Return (x, y) of the center of cell containing provided text 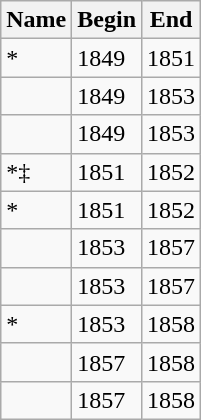
End (172, 20)
Begin (107, 20)
Name (36, 20)
*‡ (36, 172)
